Return [X, Y] of the center of cell containing provided text 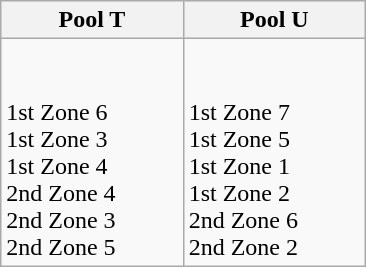
1st Zone 7 1st Zone 5 1st Zone 1 1st Zone 2 2nd Zone 6 2nd Zone 2 [274, 152]
Pool U [274, 20]
Pool T [92, 20]
1st Zone 6 1st Zone 3 1st Zone 4 2nd Zone 4 2nd Zone 3 2nd Zone 5 [92, 152]
